From the cell containing the given text, extract its center point as [X, Y] coordinate. 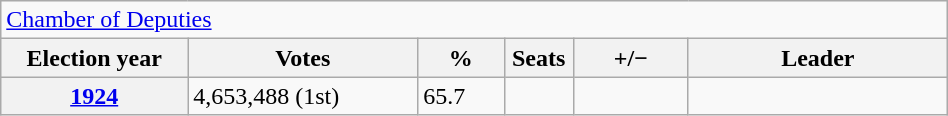
% [461, 58]
65.7 [461, 96]
Election year [94, 58]
+/− [630, 58]
Seats [538, 58]
Chamber of Deputies [474, 20]
Votes [303, 58]
1924 [94, 96]
Leader [818, 58]
4,653,488 (1st) [303, 96]
